Extract the [X, Y] coordinate from the center of the cell holding the provided text.  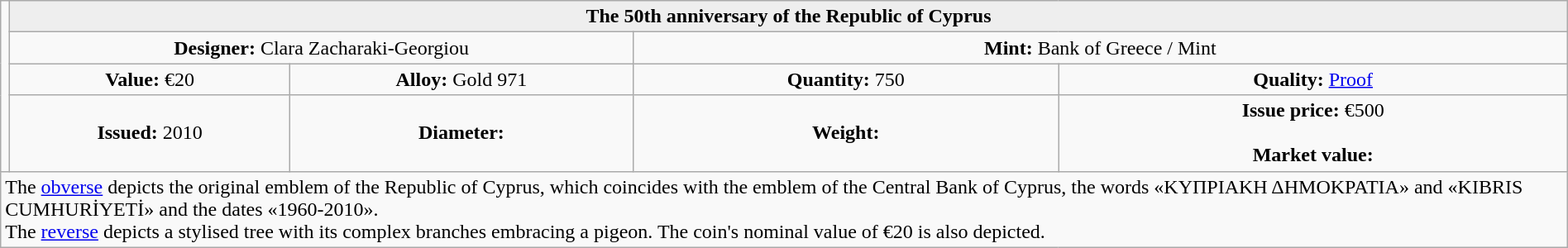
Value: €20 [150, 79]
Quantity: 750 [845, 79]
Issued: 2010 [150, 133]
Alloy: Gold 971 [461, 79]
Mint: Bank of Greece / Mint [1100, 48]
The 50th anniversary of the Republic of Cyprus [789, 17]
Issue price: €500Market value: [1313, 133]
Designer: Clara Zacharaki-Georgiou [322, 48]
Quality: Proof [1313, 79]
Weight: [845, 133]
Diameter: [461, 133]
